Locate the cell with the specified text and output its (X, Y) center coordinate. 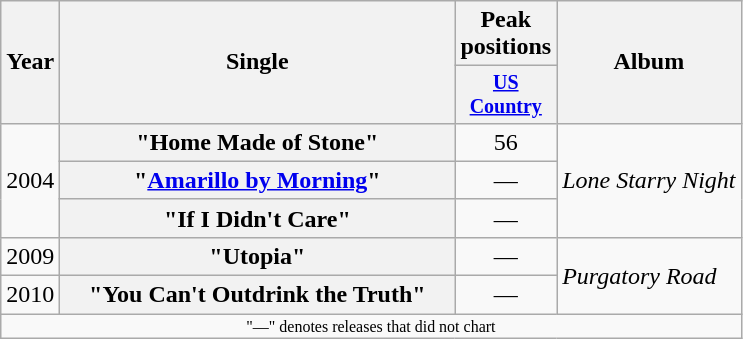
Lone Starry Night (649, 180)
"—" denotes releases that did not chart (371, 326)
Purgatory Road (649, 275)
"If I Didn't Care" (258, 218)
"Amarillo by Morning" (258, 180)
"Utopia" (258, 256)
Album (649, 62)
Single (258, 62)
"You Can't Outdrink the Truth" (258, 295)
Peak positions (506, 34)
56 (506, 142)
Year (30, 62)
US Country (506, 94)
2004 (30, 180)
2010 (30, 295)
"Home Made of Stone" (258, 142)
2009 (30, 256)
